For the text-containing cell, return its midpoint in (X, Y) coordinate format. 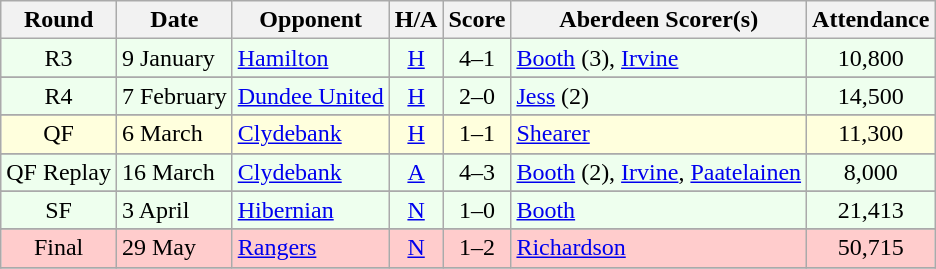
Attendance (871, 20)
1–2 (477, 248)
2–0 (477, 96)
Booth (659, 210)
3 April (174, 210)
H/A (416, 20)
A (416, 172)
Opponent (310, 20)
SF (59, 210)
9 January (174, 58)
Booth (2), Irvine, Paatelainen (659, 172)
Shearer (659, 134)
6 March (174, 134)
Jess (2) (659, 96)
4–3 (477, 172)
Booth (3), Irvine (659, 58)
Hibernian (310, 210)
16 March (174, 172)
Final (59, 248)
50,715 (871, 248)
10,800 (871, 58)
7 February (174, 96)
29 May (174, 248)
11,300 (871, 134)
Richardson (659, 248)
1–1 (477, 134)
QF Replay (59, 172)
R3 (59, 58)
QF (59, 134)
Dundee United (310, 96)
21,413 (871, 210)
1–0 (477, 210)
8,000 (871, 172)
14,500 (871, 96)
Round (59, 20)
4–1 (477, 58)
Date (174, 20)
Score (477, 20)
Rangers (310, 248)
R4 (59, 96)
Hamilton (310, 58)
Aberdeen Scorer(s) (659, 20)
